Output the (x, y) coordinate of the center of the cell containing the given text.  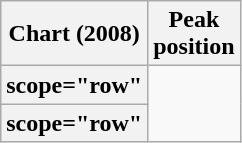
Peakposition (194, 34)
Chart (2008) (74, 34)
